Detect which cell encompasses the target text, then output its [x, y] center coordinate. 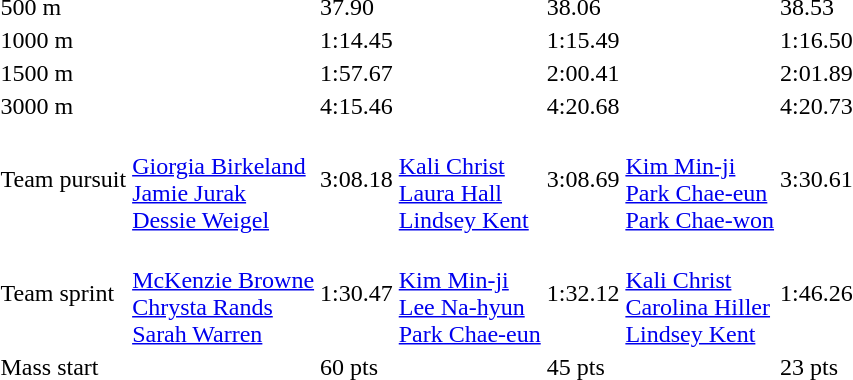
4:20.68 [583, 106]
McKenzie BrowneChrysta RandsSarah Warren [224, 294]
1:32.12 [583, 294]
Kim Min-jiLee Na-hyunPark Chae-eun [470, 294]
1:14.45 [357, 40]
1:30.47 [357, 294]
Kali ChristCarolina HillerLindsey Kent [700, 294]
Kali ChristLaura HallLindsey Kent [470, 180]
4:15.46 [357, 106]
3:08.18 [357, 180]
Giorgia BirkelandJamie JurakDessie Weigel [224, 180]
3:08.69 [583, 180]
Kim Min-jiPark Chae-eunPark Chae-won [700, 180]
1:57.67 [357, 73]
2:00.41 [583, 73]
1:15.49 [583, 40]
